From the cell containing the given text, extract its center point as (x, y) coordinate. 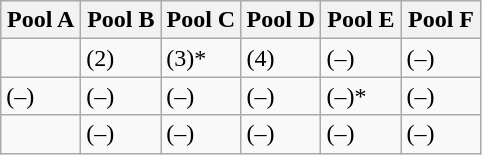
(2) (121, 58)
(3)* (201, 58)
(4) (281, 58)
Pool F (441, 20)
Pool E (361, 20)
Pool D (281, 20)
(–)* (361, 96)
Pool C (201, 20)
Pool B (121, 20)
Pool A (41, 20)
